Return (x, y) of the center of cell containing provided text 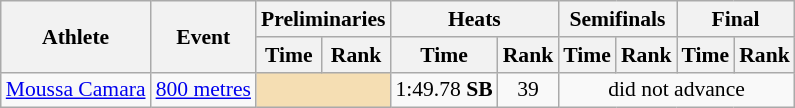
1:49.78 SB (444, 90)
39 (528, 90)
Semifinals (617, 19)
Athlete (76, 36)
Moussa Camara (76, 90)
Event (204, 36)
Preliminaries (323, 19)
800 metres (204, 90)
did not advance (676, 90)
Heats (474, 19)
Final (735, 19)
